Provide the [X, Y] coordinate of the cell's center where the given text is located.  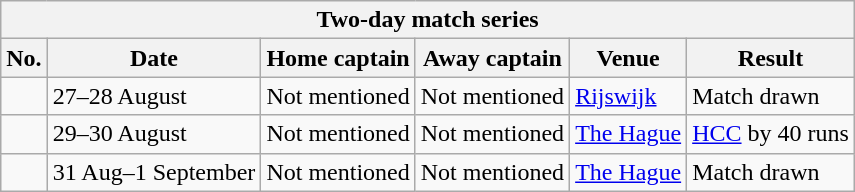
Away captain [492, 58]
29–30 August [154, 134]
31 Aug–1 September [154, 172]
Home captain [338, 58]
Result [771, 58]
Date [154, 58]
27–28 August [154, 96]
Venue [628, 58]
HCC by 40 runs [771, 134]
No. [24, 58]
Two-day match series [428, 20]
Rijswijk [628, 96]
